For the text-containing cell, return its midpoint in (x, y) coordinate format. 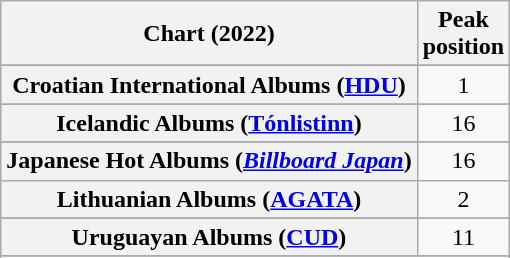
Icelandic Albums (Tónlistinn) (209, 123)
Peakposition (463, 34)
Chart (2022) (209, 34)
Uruguayan Albums (CUD) (209, 237)
1 (463, 85)
Japanese Hot Albums (Billboard Japan) (209, 161)
Croatian International Albums (HDU) (209, 85)
11 (463, 237)
2 (463, 199)
Lithuanian Albums (AGATA) (209, 199)
